Find where the given text appears and provide that cell's center as (X, Y) coordinate. 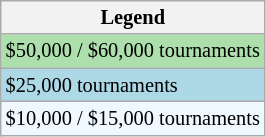
$50,000 / $60,000 tournaments (133, 51)
Legend (133, 17)
$10,000 / $15,000 tournaments (133, 118)
$25,000 tournaments (133, 85)
